Search for the cell housing the specified text and yield its [X, Y] center coordinate. 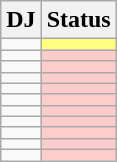
DJ [21, 20]
Status [78, 20]
